From the cell containing the given text, extract its center point as (x, y) coordinate. 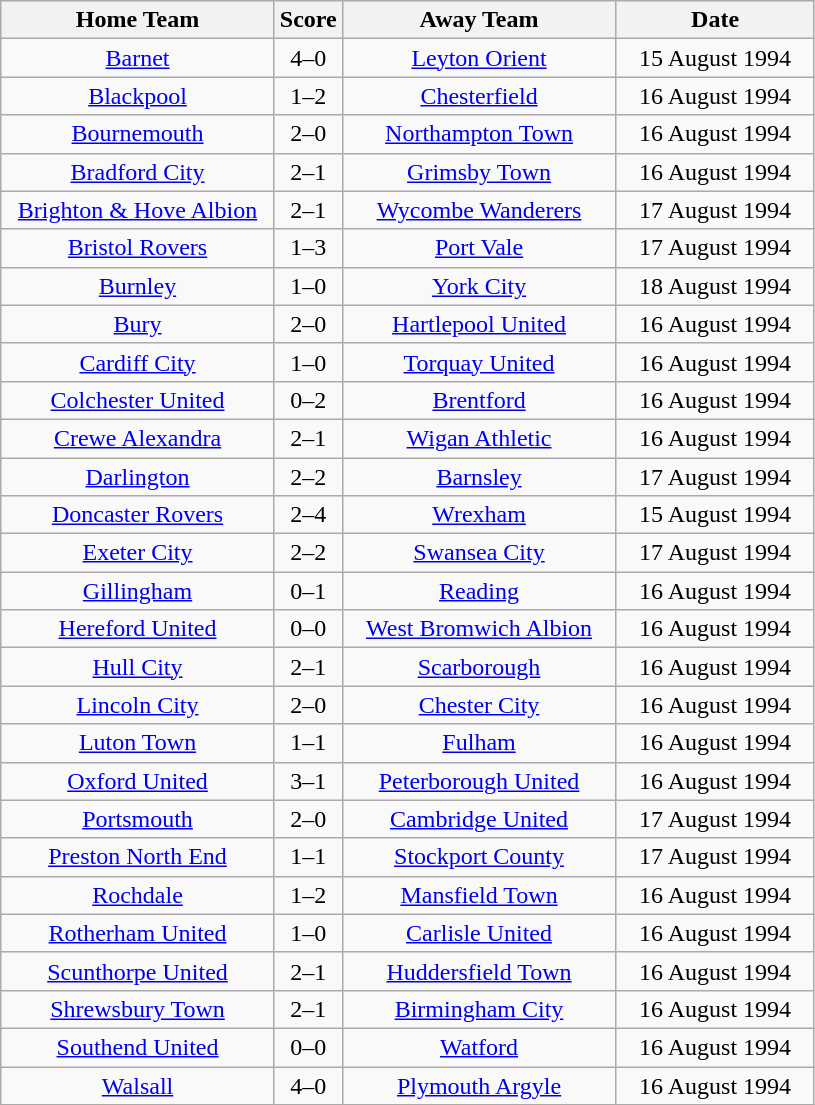
Hartlepool United (479, 324)
Chester City (479, 705)
Wigan Athletic (479, 438)
Burnley (138, 286)
Oxford United (138, 781)
Bristol Rovers (138, 248)
Carlisle United (479, 933)
Chesterfield (479, 96)
Rotherham United (138, 933)
Barnet (138, 58)
2–4 (308, 515)
Stockport County (479, 857)
Bradford City (138, 172)
Northampton Town (479, 134)
Shrewsbury Town (138, 1009)
Brighton & Hove Albion (138, 210)
Hull City (138, 667)
Port Vale (479, 248)
Grimsby Town (479, 172)
Brentford (479, 400)
Plymouth Argyle (479, 1085)
Wycombe Wanderers (479, 210)
Colchester United (138, 400)
3–1 (308, 781)
1–3 (308, 248)
Date (716, 20)
Walsall (138, 1085)
Birmingham City (479, 1009)
Home Team (138, 20)
Away Team (479, 20)
Bournemouth (138, 134)
18 August 1994 (716, 286)
Blackpool (138, 96)
Rochdale (138, 895)
Leyton Orient (479, 58)
Luton Town (138, 743)
Preston North End (138, 857)
Fulham (479, 743)
Watford (479, 1047)
Peterborough United (479, 781)
Southend United (138, 1047)
Torquay United (479, 362)
Hereford United (138, 629)
Reading (479, 591)
Darlington (138, 477)
0–1 (308, 591)
Doncaster Rovers (138, 515)
Swansea City (479, 553)
Crewe Alexandra (138, 438)
Lincoln City (138, 705)
Bury (138, 324)
Barnsley (479, 477)
Gillingham (138, 591)
Portsmouth (138, 819)
Score (308, 20)
Mansfield Town (479, 895)
York City (479, 286)
Cardiff City (138, 362)
Cambridge United (479, 819)
Scarborough (479, 667)
West Bromwich Albion (479, 629)
0–2 (308, 400)
Wrexham (479, 515)
Exeter City (138, 553)
Scunthorpe United (138, 971)
Huddersfield Town (479, 971)
